Locate the cell with the specified text and output its [X, Y] center coordinate. 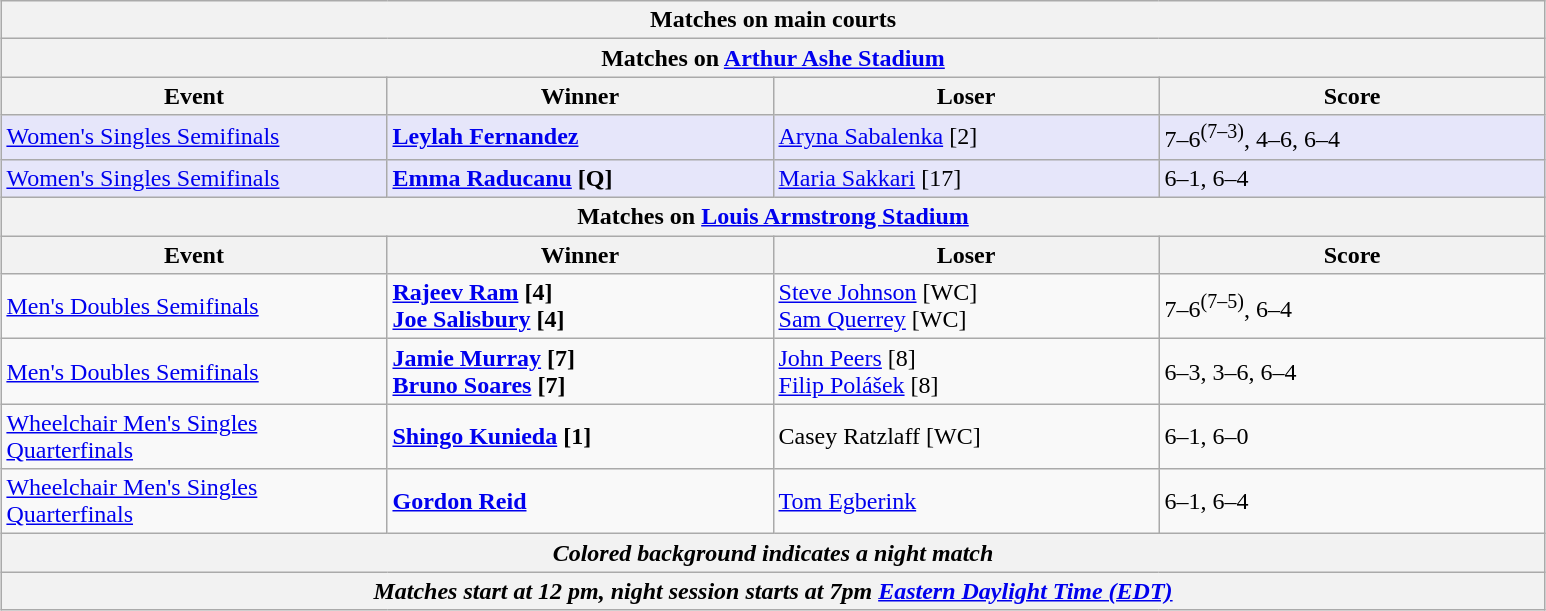
Matches on Louis Armstrong Stadium [773, 217]
Aryna Sabalenka [2] [966, 138]
Colored background indicates a night match [773, 553]
Gordon Reid [580, 502]
Matches on Arthur Ashe Stadium [773, 58]
John Peers [8] Filip Polášek [8] [966, 372]
6–1, 6–0 [1352, 436]
6–3, 3–6, 6–4 [1352, 372]
Matches start at 12 pm, night session starts at 7pm Eastern Daylight Time (EDT) [773, 591]
Jamie Murray [7] Bruno Soares [7] [580, 372]
Matches on main courts [773, 20]
Casey Ratzlaff [WC] [966, 436]
7–6(7–3), 4–6, 6–4 [1352, 138]
Maria Sakkari [17] [966, 178]
7–6(7–5), 6–4 [1352, 306]
Leylah Fernandez [580, 138]
Tom Egberink [966, 502]
Steve Johnson [WC] Sam Querrey [WC] [966, 306]
Emma Raducanu [Q] [580, 178]
Rajeev Ram [4] Joe Salisbury [4] [580, 306]
Shingo Kunieda [1] [580, 436]
